From the cell containing the given text, extract its center point as [X, Y] coordinate. 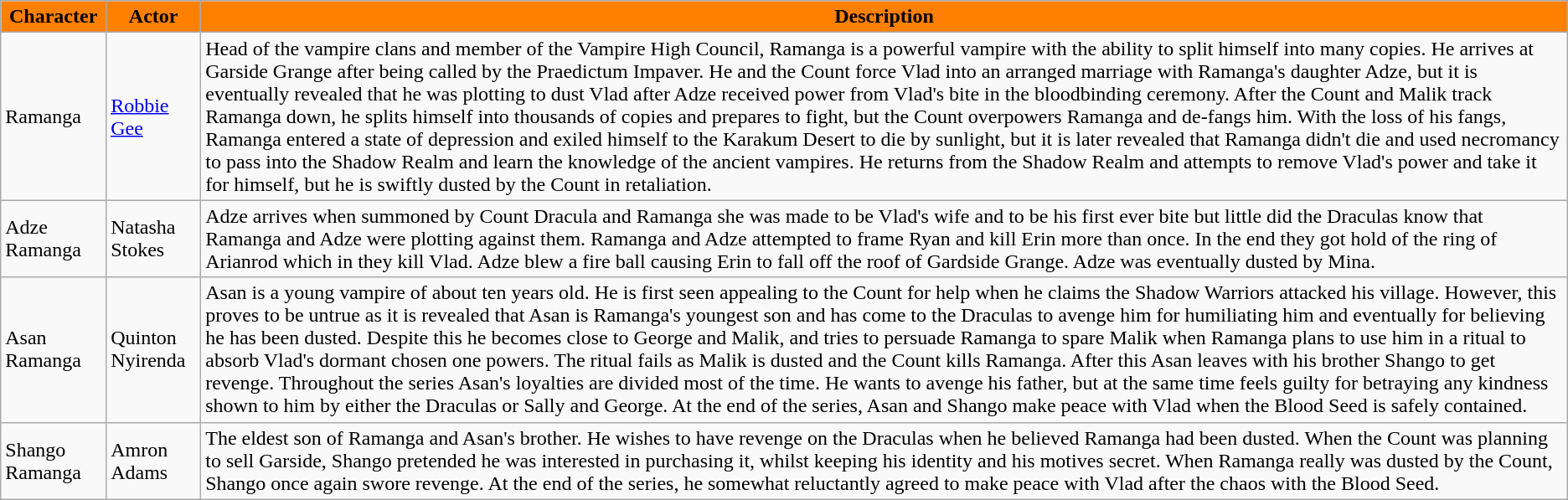
Asan Ramanga [54, 350]
Shango Ramanga [54, 461]
Character [54, 17]
Ramanga [54, 116]
Natasha Stokes [154, 239]
Actor [154, 17]
Description [885, 17]
Quinton Nyirenda [154, 350]
Robbie Gee [154, 116]
Adze Ramanga [54, 239]
Amron Adams [154, 461]
